Scan for the cell matching the given text and deliver its (x, y) coordinate at center. 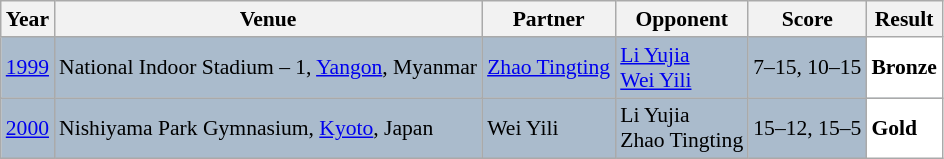
Opponent (682, 19)
Year (28, 19)
Partner (548, 19)
Gold (904, 128)
National Indoor Stadium – 1, Yangon, Myanmar (268, 68)
15–12, 15–5 (807, 128)
Zhao Tingting (548, 68)
Li Yujia Wei Yili (682, 68)
Nishiyama Park Gymnasium, Kyoto, Japan (268, 128)
Venue (268, 19)
Wei Yili (548, 128)
Result (904, 19)
Li Yujia Zhao Tingting (682, 128)
7–15, 10–15 (807, 68)
1999 (28, 68)
2000 (28, 128)
Bronze (904, 68)
Score (807, 19)
